Output the [X, Y] coordinate of the center of the cell containing the given text.  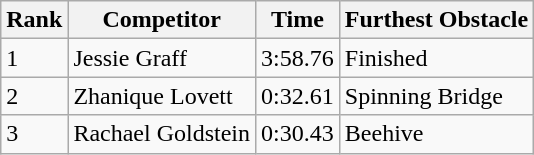
3:58.76 [298, 58]
Rank [34, 20]
Spinning Bridge [436, 96]
1 [34, 58]
2 [34, 96]
0:30.43 [298, 134]
3 [34, 134]
0:32.61 [298, 96]
Beehive [436, 134]
Rachael Goldstein [162, 134]
Furthest Obstacle [436, 20]
Finished [436, 58]
Time [298, 20]
Jessie Graff [162, 58]
Zhanique Lovett [162, 96]
Competitor [162, 20]
